For the text-containing cell, return its midpoint in (x, y) coordinate format. 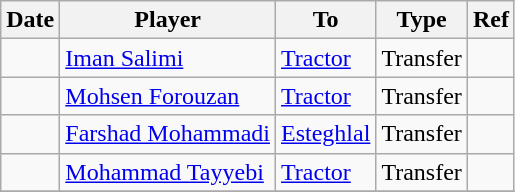
Date (30, 20)
Player (168, 20)
Mohsen Forouzan (168, 96)
Mohammad Tayyebi (168, 172)
Iman Salimi (168, 58)
Type (422, 20)
Farshad Mohammadi (168, 134)
Esteghlal (325, 134)
To (325, 20)
Ref (490, 20)
